From the cell containing the given text, extract its center point as [X, Y] coordinate. 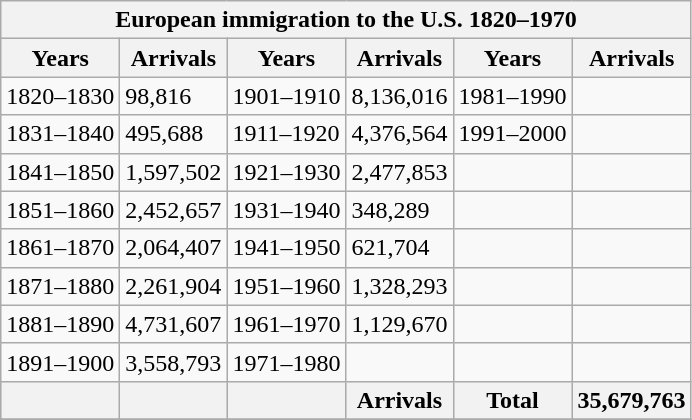
2,064,407 [174, 248]
1951–1960 [286, 286]
2,261,904 [174, 286]
1991–2000 [512, 134]
1921–1930 [286, 172]
1961–1970 [286, 324]
1941–1950 [286, 248]
1981–1990 [512, 96]
3,558,793 [174, 362]
1931–1940 [286, 210]
2,477,853 [400, 172]
2,452,657 [174, 210]
1820–1830 [60, 96]
1901–1910 [286, 96]
348,289 [400, 210]
1861–1870 [60, 248]
4,376,564 [400, 134]
1,328,293 [400, 286]
Total [512, 400]
495,688 [174, 134]
1831–1840 [60, 134]
1851–1860 [60, 210]
98,816 [174, 96]
621,704 [400, 248]
1,597,502 [174, 172]
1841–1850 [60, 172]
1871–1880 [60, 286]
1891–1900 [60, 362]
1911–1920 [286, 134]
35,679,763 [632, 400]
4,731,607 [174, 324]
1,129,670 [400, 324]
8,136,016 [400, 96]
1881–1890 [60, 324]
European immigration to the U.S. 1820–1970 [346, 20]
1971–1980 [286, 362]
